Output the (X, Y) coordinate of the center of the cell containing the given text.  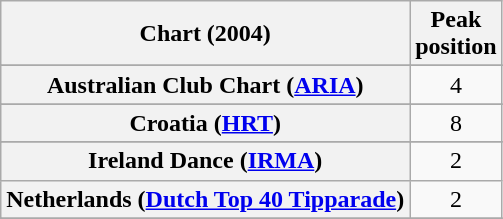
Australian Club Chart (ARIA) (206, 85)
Peakposition (456, 34)
8 (456, 123)
Netherlands (Dutch Top 40 Tipparade) (206, 199)
Croatia (HRT) (206, 123)
4 (456, 85)
Ireland Dance (IRMA) (206, 161)
Chart (2004) (206, 34)
